Provide the [x, y] coordinate of the cell's center where the given text is located.  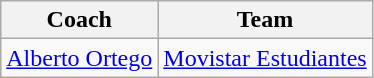
Team [265, 20]
Coach [80, 20]
Alberto Ortego [80, 58]
Movistar Estudiantes [265, 58]
